Find where the given text appears and provide that cell's center as (X, Y) coordinate. 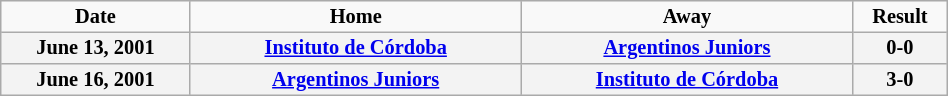
Date (96, 17)
June 16, 2001 (96, 80)
3-0 (900, 80)
Home (356, 17)
Result (900, 17)
June 13, 2001 (96, 48)
Away (686, 17)
0-0 (900, 48)
